Identify which cell holds the provided text, then report its [X, Y] central coordinate. 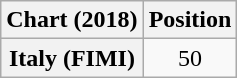
50 [190, 58]
Italy (FIMI) [72, 58]
Position [190, 20]
Chart (2018) [72, 20]
